Search for the cell housing the specified text and yield its [X, Y] center coordinate. 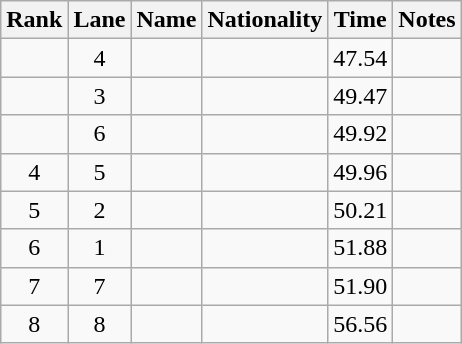
51.90 [360, 286]
Nationality [265, 20]
49.92 [360, 134]
2 [100, 210]
Lane [100, 20]
Rank [34, 20]
56.56 [360, 324]
Name [166, 20]
1 [100, 248]
Time [360, 20]
47.54 [360, 58]
3 [100, 96]
50.21 [360, 210]
51.88 [360, 248]
49.96 [360, 172]
Notes [427, 20]
49.47 [360, 96]
